Scan for the cell matching the given text and deliver its [x, y] coordinate at center. 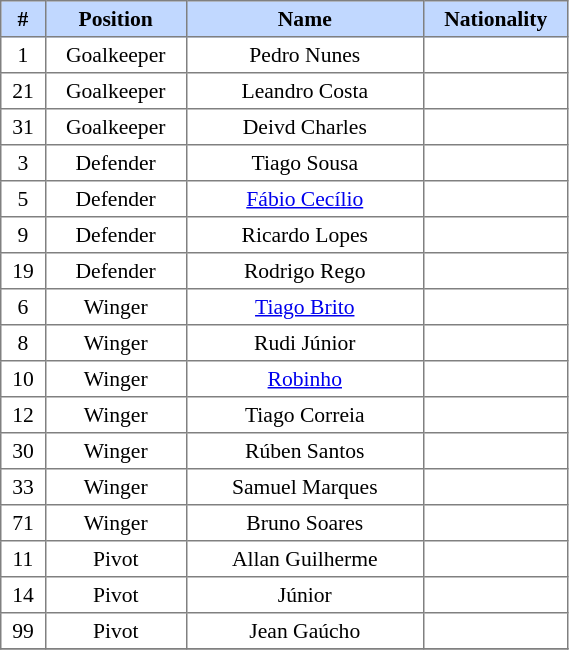
14 [23, 595]
99 [23, 631]
71 [23, 523]
Rudi Júnior [304, 343]
Ricardo Lopes [304, 235]
Samuel Marques [304, 487]
12 [23, 415]
Rúben Santos [304, 451]
6 [23, 307]
# [23, 19]
19 [23, 271]
Bruno Soares [304, 523]
Deivd Charles [304, 127]
Allan Guilherme [304, 559]
10 [23, 379]
Júnior [304, 595]
Tiago Correia [304, 415]
Jean Gaúcho [304, 631]
33 [23, 487]
Rodrigo Rego [304, 271]
11 [23, 559]
30 [23, 451]
9 [23, 235]
Position [116, 19]
3 [23, 163]
5 [23, 199]
Leandro Costa [304, 91]
Tiago Sousa [304, 163]
1 [23, 55]
Nationality [496, 19]
31 [23, 127]
Tiago Brito [304, 307]
Pedro Nunes [304, 55]
21 [23, 91]
Robinho [304, 379]
8 [23, 343]
Name [304, 19]
Fábio Cecílio [304, 199]
